Pinpoint the cell where the given text exists, returning its (x, y) midpoint coordinate. 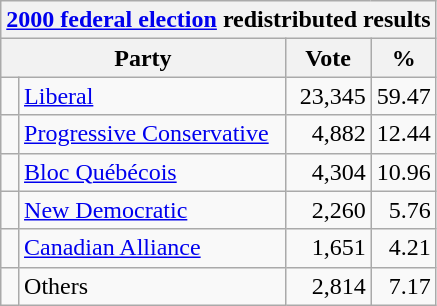
Vote (328, 58)
% (404, 58)
2,260 (328, 210)
5.76 (404, 210)
Bloc Québécois (152, 172)
2000 federal election redistributed results (218, 20)
Party (143, 58)
New Democratic (152, 210)
Canadian Alliance (152, 248)
7.17 (404, 286)
Progressive Conservative (152, 134)
4,304 (328, 172)
23,345 (328, 96)
Others (152, 286)
10.96 (404, 172)
1,651 (328, 248)
Liberal (152, 96)
59.47 (404, 96)
4.21 (404, 248)
2,814 (328, 286)
4,882 (328, 134)
12.44 (404, 134)
